Extract the (X, Y) coordinate from the center of the cell holding the provided text.  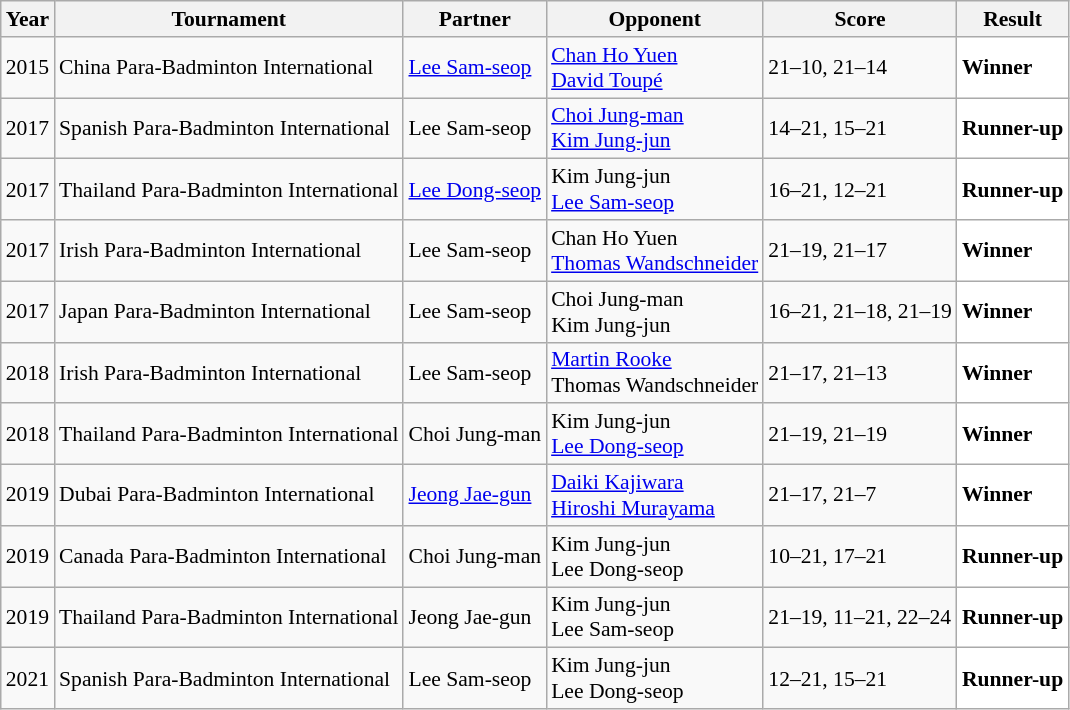
10–21, 17–21 (860, 556)
Partner (474, 19)
Opponent (654, 19)
21–17, 21–7 (860, 496)
Year (28, 19)
2015 (28, 68)
Martin Rooke Thomas Wandschneider (654, 372)
China Para-Badminton International (228, 68)
Chan Ho Yuen Thomas Wandschneider (654, 250)
21–19, 21–19 (860, 434)
Japan Para-Badminton International (228, 312)
2021 (28, 678)
12–21, 15–21 (860, 678)
Result (1012, 19)
14–21, 15–21 (860, 128)
Dubai Para-Badminton International (228, 496)
Lee Dong-seop (474, 190)
21–19, 11–21, 22–24 (860, 618)
21–19, 21–17 (860, 250)
Daiki Kajiwara Hiroshi Murayama (654, 496)
21–17, 21–13 (860, 372)
16–21, 21–18, 21–19 (860, 312)
Canada Para-Badminton International (228, 556)
16–21, 12–21 (860, 190)
Score (860, 19)
21–10, 21–14 (860, 68)
Chan Ho Yuen David Toupé (654, 68)
Tournament (228, 19)
